Return (X, Y) of the center of cell containing provided text 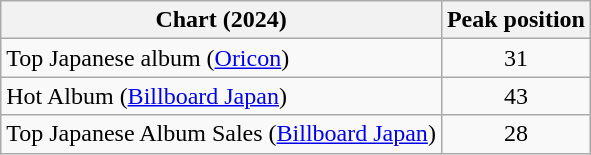
28 (516, 134)
Top Japanese Album Sales (Billboard Japan) (222, 134)
Top Japanese album (Oricon) (222, 58)
31 (516, 58)
43 (516, 96)
Peak position (516, 20)
Chart (2024) (222, 20)
Hot Album (Billboard Japan) (222, 96)
